Return [X, Y] of the center of cell containing provided text 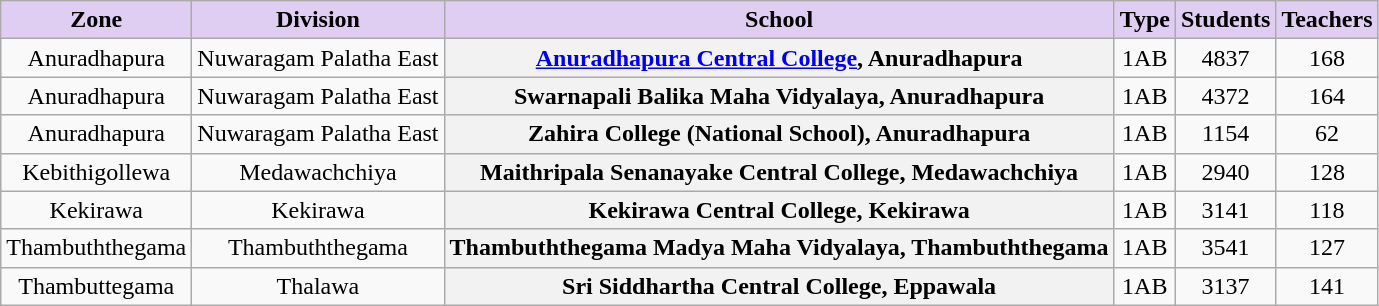
Type [1144, 20]
Swarnapali Balika Maha Vidyalaya, Anuradhapura [779, 96]
2940 [1225, 172]
164 [1327, 96]
3137 [1225, 286]
Anuradhapura Central College, Anuradhapura [779, 58]
3541 [1225, 248]
Teachers [1327, 20]
Kebithigollewa [96, 172]
4372 [1225, 96]
Zone [96, 20]
141 [1327, 286]
168 [1327, 58]
4837 [1225, 58]
Thambuttegama [96, 286]
Maithripala Senanayake Central College, Medawachchiya [779, 172]
127 [1327, 248]
62 [1327, 134]
3141 [1225, 210]
Sri Siddhartha Central College, Eppawala [779, 286]
Students [1225, 20]
Zahira College (National School), Anuradhapura [779, 134]
Kekirawa Central College, Kekirawa [779, 210]
1154 [1225, 134]
128 [1327, 172]
Thambuththegama Madya Maha Vidyalaya, Thambuththegama [779, 248]
Thalawa [318, 286]
Medawachchiya [318, 172]
Division [318, 20]
118 [1327, 210]
School [779, 20]
